Output the [X, Y] coordinate of the center of the cell containing the given text.  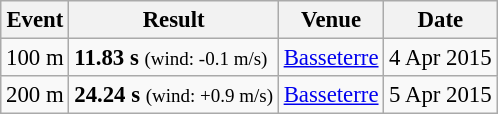
24.24 s (wind: +0.9 m/s) [174, 95]
Event [35, 20]
11.83 s (wind: -0.1 m/s) [174, 58]
200 m [35, 95]
100 m [35, 58]
5 Apr 2015 [440, 95]
Result [174, 20]
4 Apr 2015 [440, 58]
Date [440, 20]
Venue [330, 20]
